Pinpoint the cell where the given text exists, returning its [X, Y] midpoint coordinate. 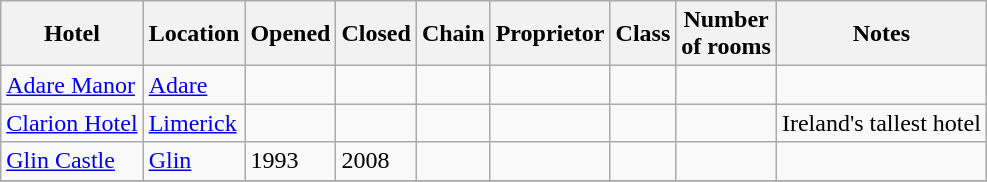
Ireland's tallest hotel [881, 123]
Chain [453, 34]
Clarion Hotel [72, 123]
Adare Manor [72, 85]
Numberof rooms [726, 34]
Notes [881, 34]
Glin [194, 161]
Adare [194, 85]
Opened [290, 34]
Class [643, 34]
Limerick [194, 123]
Closed [376, 34]
Proprietor [550, 34]
1993 [290, 161]
Location [194, 34]
Hotel [72, 34]
Glin Castle [72, 161]
2008 [376, 161]
